Detect which cell encompasses the target text, then output its (x, y) center coordinate. 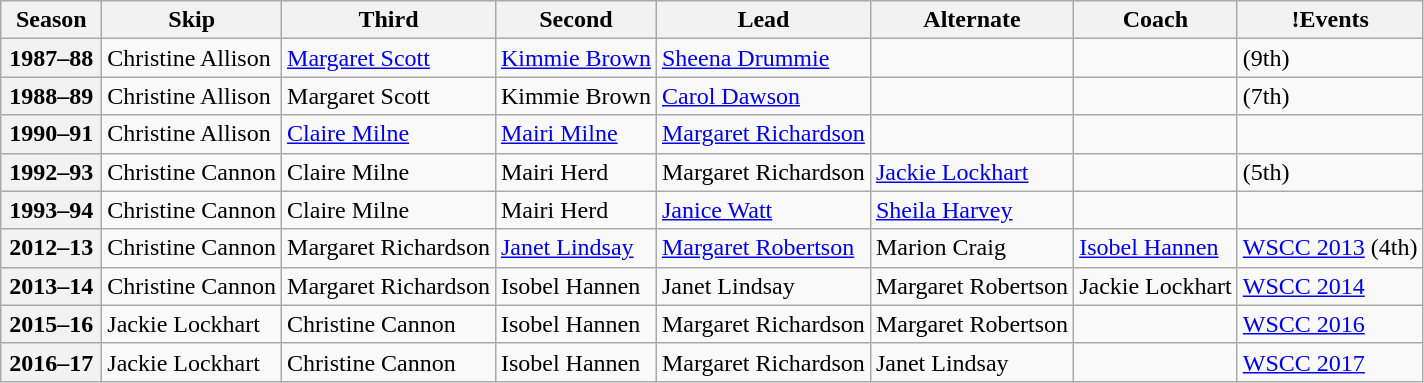
2015–16 (52, 324)
Mairi Milne (576, 134)
1993–94 (52, 210)
WSCC 2014 (1330, 286)
Marion Craig (972, 248)
(5th) (1330, 172)
Janice Watt (763, 210)
Coach (1156, 20)
Second (576, 20)
Alternate (972, 20)
(7th) (1330, 96)
1987–88 (52, 58)
Sheila Harvey (972, 210)
2012–13 (52, 248)
Third (389, 20)
2016–17 (52, 362)
1988–89 (52, 96)
Sheena Drummie (763, 58)
Lead (763, 20)
!Events (1330, 20)
2013–14 (52, 286)
1992–93 (52, 172)
Season (52, 20)
Carol Dawson (763, 96)
1990–91 (52, 134)
WSCC 2017 (1330, 362)
Skip (192, 20)
(9th) (1330, 58)
WSCC 2013 (4th) (1330, 248)
WSCC 2016 (1330, 324)
